Return [X, Y] of the center of cell containing provided text 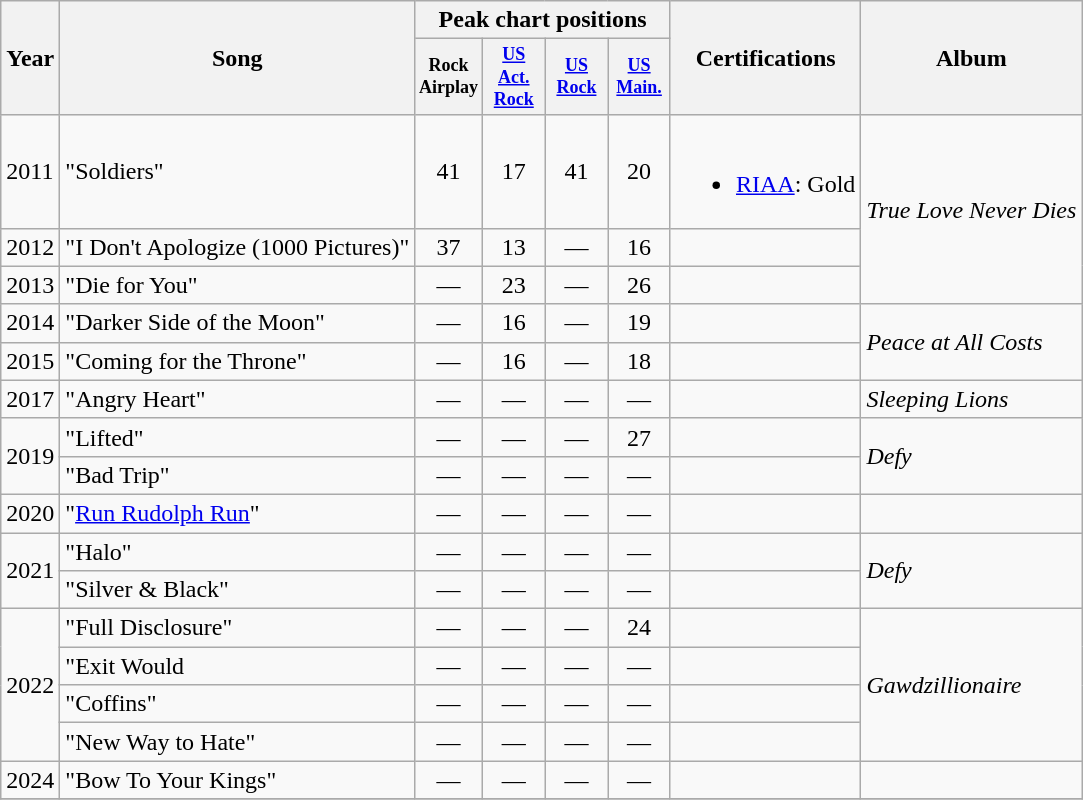
"Exit Would [238, 666]
19 [640, 323]
USMain. [640, 77]
13 [514, 247]
Peak chart positions [543, 20]
37 [449, 247]
Rock Airplay [449, 77]
"Halo" [238, 552]
"I Don't Apologize (1000 Pictures)" [238, 247]
"Coming for the Throne" [238, 361]
USAct. Rock [514, 77]
Song [238, 58]
Gawdzillionaire [972, 685]
2015 [30, 361]
"Full Disclosure" [238, 628]
RIAA: Gold [765, 172]
"Die for You" [238, 285]
20 [640, 172]
US Rock [576, 77]
2021 [30, 571]
2012 [30, 247]
2019 [30, 456]
2013 [30, 285]
Year [30, 58]
2020 [30, 513]
"Silver & Black" [238, 590]
Certifications [765, 58]
27 [640, 437]
2024 [30, 780]
"Run Rudolph Run" [238, 513]
18 [640, 361]
17 [514, 172]
Peace at All Costs [972, 342]
True Love Never Dies [972, 210]
"Angry Heart" [238, 399]
"New Way to Hate" [238, 742]
24 [640, 628]
"Soldiers" [238, 172]
2017 [30, 399]
23 [514, 285]
"Bad Trip" [238, 475]
2022 [30, 685]
"Lifted" [238, 437]
"Bow To Your Kings" [238, 780]
2014 [30, 323]
Sleeping Lions [972, 399]
"Darker Side of the Moon" [238, 323]
26 [640, 285]
2011 [30, 172]
"Coffins" [238, 704]
Album [972, 58]
